Search for the cell housing the specified text and yield its [X, Y] center coordinate. 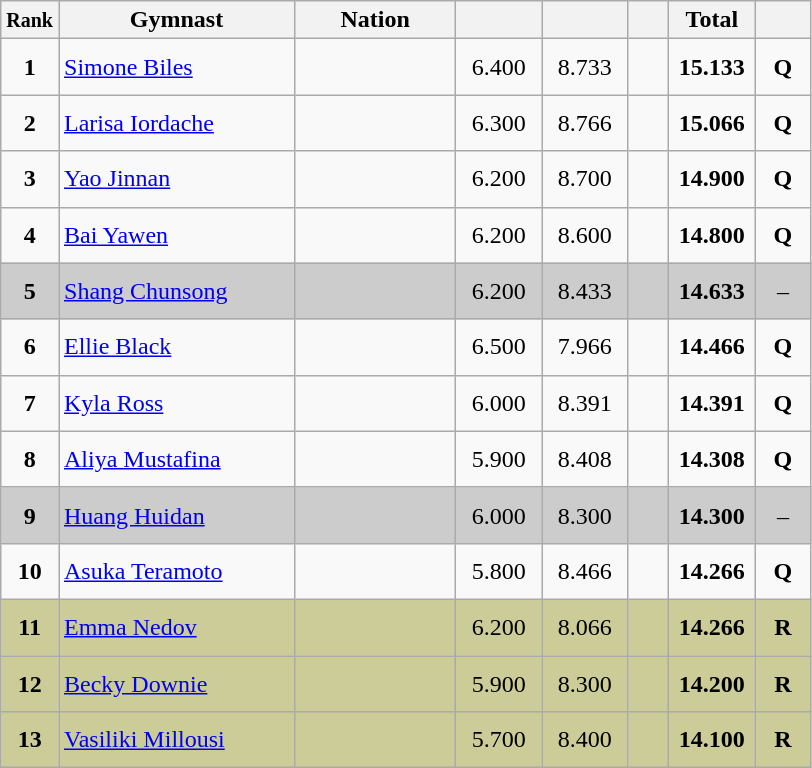
14.200 [712, 684]
8.433 [585, 291]
1 [30, 67]
3 [30, 179]
8.733 [585, 67]
10 [30, 571]
13 [30, 740]
Becky Downie [176, 684]
8.700 [585, 179]
9 [30, 515]
Bai Yawen [176, 235]
8.466 [585, 571]
Larisa Iordache [176, 123]
8.391 [585, 403]
5.700 [499, 740]
Aliya Mustafina [176, 459]
Huang Huidan [176, 515]
6 [30, 347]
2 [30, 123]
14.800 [712, 235]
Yao Jinnan [176, 179]
Rank [30, 20]
Nation [376, 20]
14.308 [712, 459]
7 [30, 403]
7.966 [585, 347]
Total [712, 20]
Ellie Black [176, 347]
14.633 [712, 291]
14.391 [712, 403]
6.400 [499, 67]
14.100 [712, 740]
Vasiliki Millousi [176, 740]
Shang Chunsong [176, 291]
11 [30, 627]
14.900 [712, 179]
5.800 [499, 571]
12 [30, 684]
Simone Biles [176, 67]
Asuka Teramoto [176, 571]
Gymnast [176, 20]
8.066 [585, 627]
6.300 [499, 123]
8 [30, 459]
6.500 [499, 347]
Emma Nedov [176, 627]
14.300 [712, 515]
8.766 [585, 123]
5 [30, 291]
15.133 [712, 67]
Kyla Ross [176, 403]
14.466 [712, 347]
8.400 [585, 740]
15.066 [712, 123]
8.600 [585, 235]
8.408 [585, 459]
4 [30, 235]
